Scan for the cell matching the given text and deliver its [X, Y] coordinate at center. 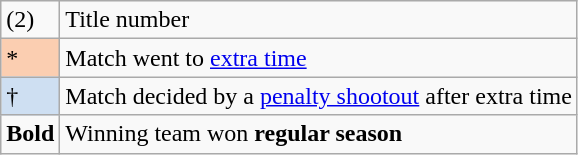
(2) [30, 20]
* [30, 58]
† [30, 96]
Match decided by a penalty shootout after extra time [319, 96]
Bold [30, 134]
Title number [319, 20]
Match went to extra time [319, 58]
Winning team won regular season [319, 134]
